Search for the cell housing the specified text and yield its [x, y] center coordinate. 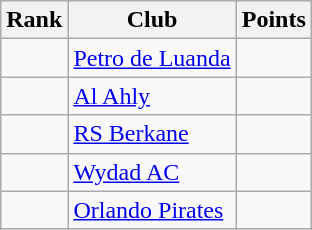
Petro de Luanda [152, 58]
Points [274, 20]
Wydad AC [152, 172]
Club [152, 20]
Al Ahly [152, 96]
RS Berkane [152, 134]
Orlando Pirates [152, 210]
Rank [34, 20]
